Search for the cell housing the specified text and yield its [X, Y] center coordinate. 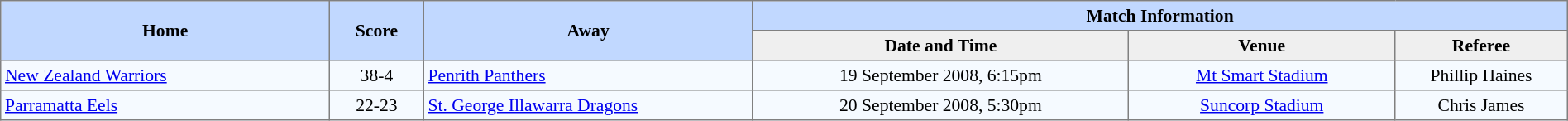
New Zealand Warriors [165, 75]
Phillip Haines [1481, 75]
Penrith Panthers [588, 75]
Away [588, 31]
Parramatta Eels [165, 105]
Match Information [1159, 16]
Referee [1481, 46]
Venue [1262, 46]
38-4 [377, 75]
19 September 2008, 6:15pm [941, 75]
22-23 [377, 105]
St. George Illawarra Dragons [588, 105]
Suncorp Stadium [1262, 105]
20 September 2008, 5:30pm [941, 105]
Mt Smart Stadium [1262, 75]
Date and Time [941, 46]
Score [377, 31]
Chris James [1481, 105]
Home [165, 31]
